Capture the cell that displays the provided text and extract its [x, y] central coordinate. 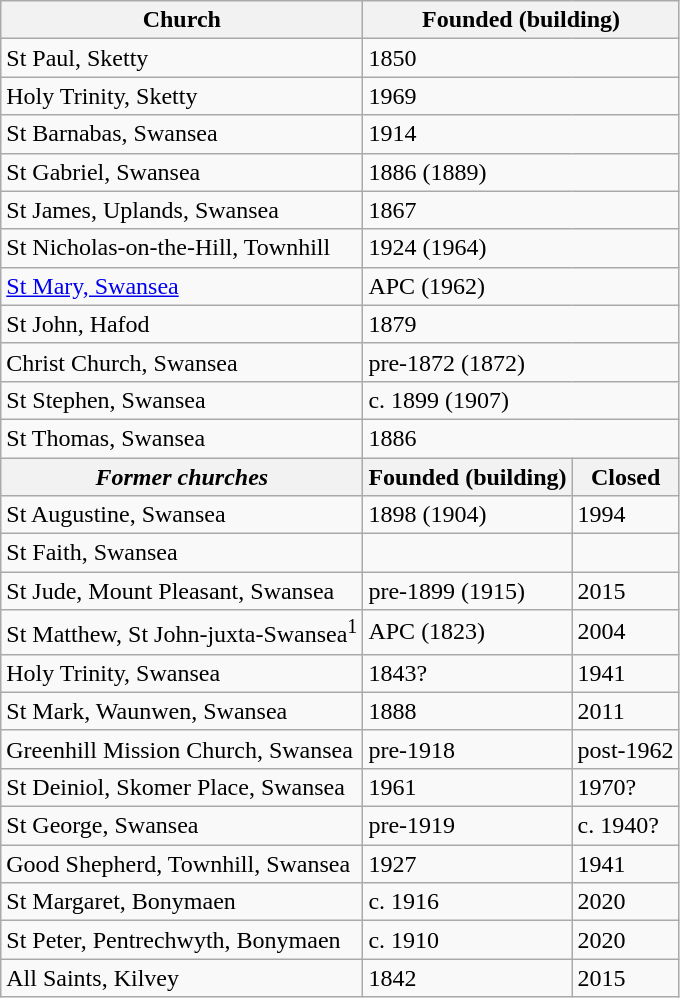
c. 1940? [626, 826]
c. 1916 [468, 902]
1842 [468, 978]
1970? [626, 787]
2004 [626, 632]
Greenhill Mission Church, Swansea [182, 749]
St George, Swansea [182, 826]
St Nicholas-on-the-Hill, Townhill [182, 248]
St Mark, Waunwen, Swansea [182, 711]
1886 [521, 438]
St Augustine, Swansea [182, 515]
St James, Uplands, Swansea [182, 210]
Holy Trinity, Swansea [182, 673]
1914 [521, 134]
1867 [521, 210]
Church [182, 20]
pre-1899 (1915) [468, 591]
APC (1962) [521, 286]
1888 [468, 711]
pre-1872 (1872) [521, 362]
St Gabriel, Swansea [182, 172]
1969 [521, 96]
pre-1919 [468, 826]
1927 [468, 864]
c. 1910 [468, 940]
Holy Trinity, Sketty [182, 96]
St Peter, Pentrechwyth, Bonymaen [182, 940]
1961 [468, 787]
St Faith, Swansea [182, 553]
St Margaret, Bonymaen [182, 902]
c. 1899 (1907) [521, 400]
1879 [521, 324]
post-1962 [626, 749]
2011 [626, 711]
1994 [626, 515]
St Paul, Sketty [182, 58]
Closed [626, 477]
St Thomas, Swansea [182, 438]
St Deiniol, Skomer Place, Swansea [182, 787]
St Mary, Swansea [182, 286]
Good Shepherd, Townhill, Swansea [182, 864]
pre-1918 [468, 749]
St Matthew, St John-juxta-Swansea1 [182, 632]
Christ Church, Swansea [182, 362]
APC (1823) [468, 632]
St Barnabas, Swansea [182, 134]
1886 (1889) [521, 172]
1924 (1964) [521, 248]
1898 (1904) [468, 515]
St Jude, Mount Pleasant, Swansea [182, 591]
Former churches [182, 477]
1843? [468, 673]
1850 [521, 58]
St John, Hafod [182, 324]
St Stephen, Swansea [182, 400]
All Saints, Kilvey [182, 978]
